Extract the (X, Y) coordinate from the center of the cell holding the provided text.  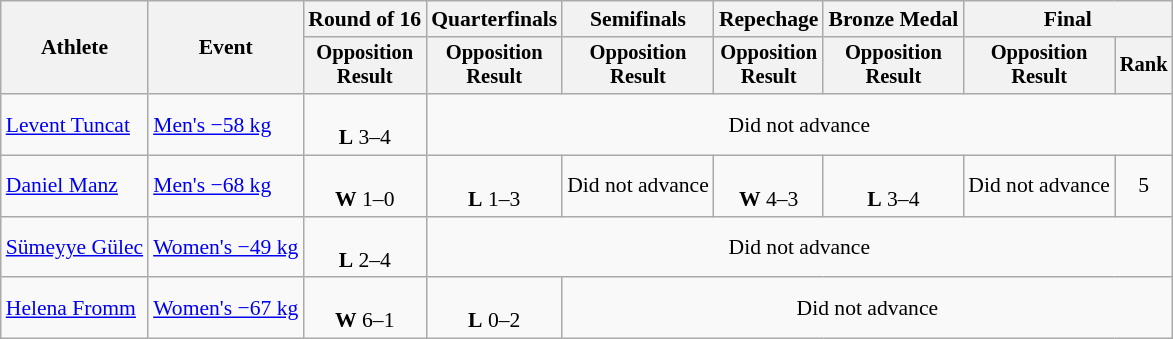
Round of 16 (364, 19)
L 0–2 (494, 308)
Sümeyye Gülec (74, 248)
W 4–3 (769, 186)
Event (226, 48)
Women's −67 kg (226, 308)
Bronze Medal (893, 19)
Men's −68 kg (226, 186)
Repechage (769, 19)
Daniel Manz (74, 186)
5 (1144, 186)
Final (1068, 19)
Men's −58 kg (226, 124)
L 2–4 (364, 248)
W 6–1 (364, 308)
Women's −49 kg (226, 248)
Helena Fromm (74, 308)
Semifinals (638, 19)
Quarterfinals (494, 19)
Rank (1144, 66)
L 1–3 (494, 186)
Levent Tuncat (74, 124)
W 1–0 (364, 186)
Athlete (74, 48)
